Scan for the cell matching the given text and deliver its (x, y) coordinate at center. 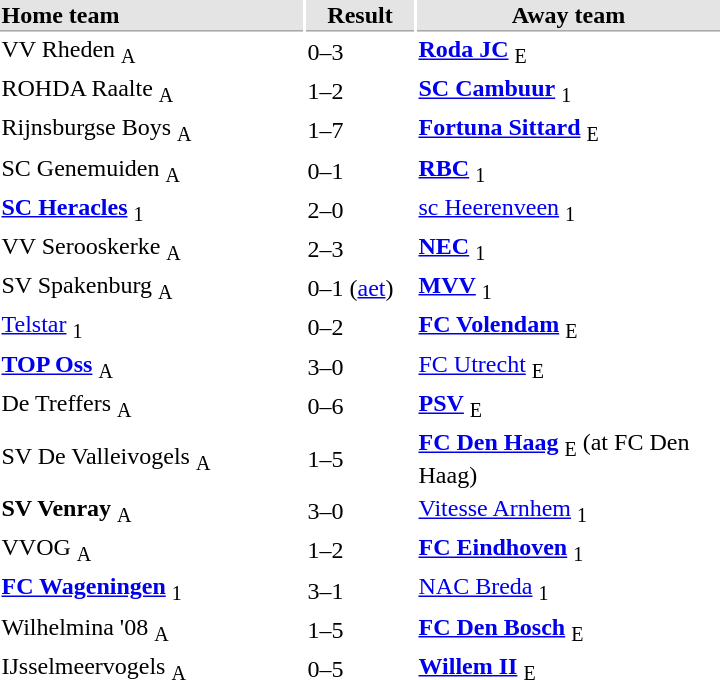
Home team (152, 16)
ROHDA Raalte A (152, 92)
SC Heracles 1 (152, 210)
Fortuna Sittard E (568, 131)
FC Wageningen 1 (152, 590)
Rijnsburgse Boys A (152, 131)
0–2 (360, 327)
FC Volendam E (568, 327)
SV Spakenburg A (152, 288)
SV Venray A (152, 512)
FC Den Bosch E (568, 629)
MVV 1 (568, 288)
0–1 (aet) (360, 288)
0–3 (360, 52)
VV Rheden A (152, 52)
3–1 (360, 590)
2–3 (360, 249)
NEC 1 (568, 249)
1–7 (360, 131)
0–6 (360, 406)
SC Cambuur 1 (568, 92)
Telstar 1 (152, 327)
VVOG A (152, 551)
VV Serooskerke A (152, 249)
Roda JC E (568, 52)
sc Heerenveen 1 (568, 210)
NAC Breda 1 (568, 590)
FC Den Haag E (at FC Den Haag) (568, 458)
De Treffers A (152, 406)
TOP Oss A (152, 367)
2–0 (360, 210)
Away team (568, 16)
SC Genemuiden A (152, 170)
0–1 (360, 170)
Vitesse Arnhem 1 (568, 512)
Result (360, 16)
FC Utrecht E (568, 367)
RBC 1 (568, 170)
Wilhelmina '08 A (152, 629)
FC Eindhoven 1 (568, 551)
PSV E (568, 406)
SV De Valleivogels A (152, 458)
